Detect which cell encompasses the target text, then output its [X, Y] center coordinate. 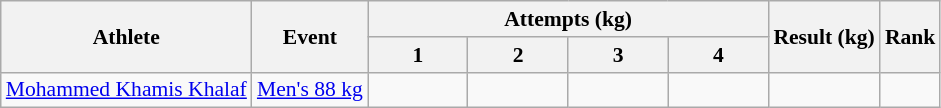
Event [310, 36]
Result (kg) [824, 36]
Attempts (kg) [568, 19]
1 [418, 55]
2 [518, 55]
Men's 88 kg [310, 90]
Rank [910, 36]
3 [618, 55]
4 [718, 55]
Athlete [126, 36]
Mohammed Khamis Khalaf [126, 90]
